Detect which cell encompasses the target text, then output its [x, y] center coordinate. 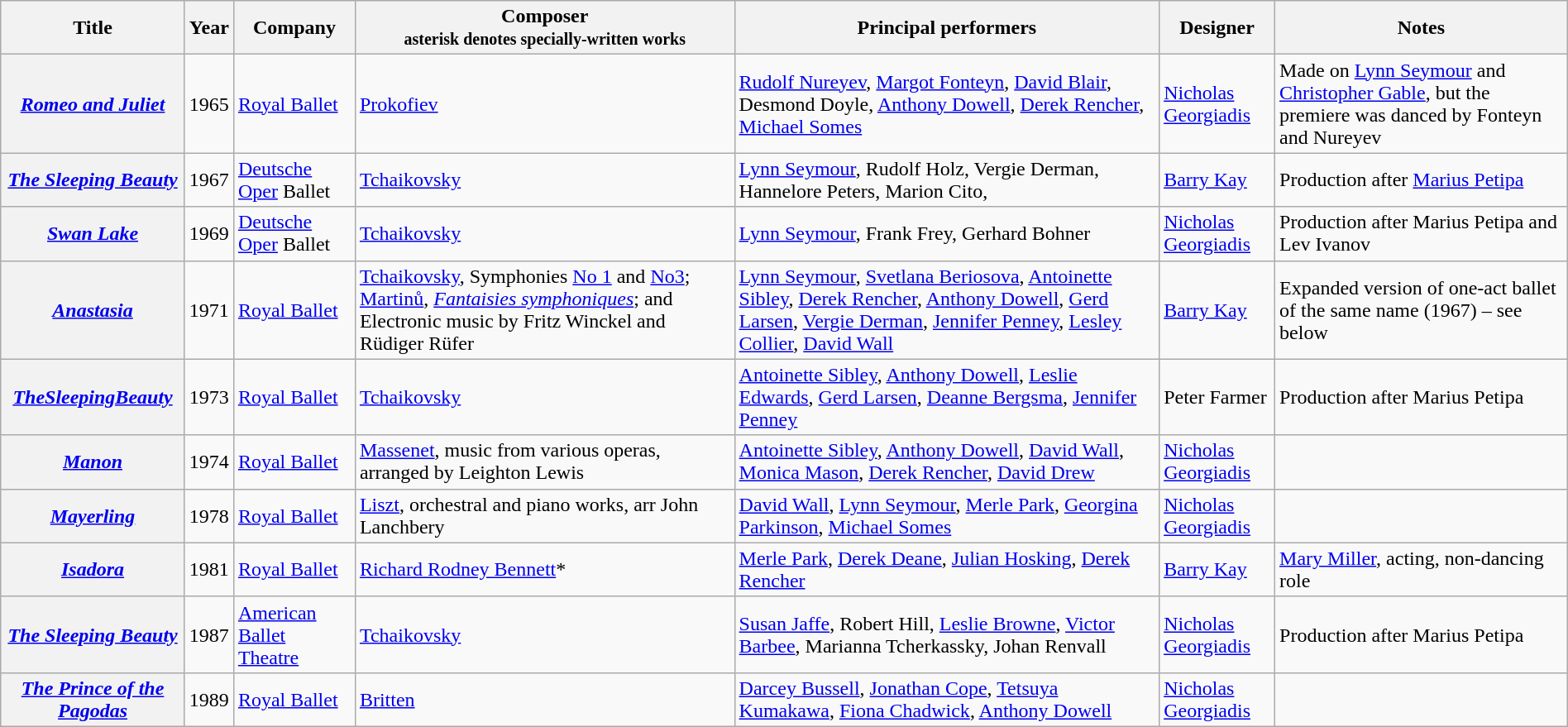
David Wall, Lynn Seymour, Merle Park, Georgina Parkinson, Michael Somes [947, 516]
Made on Lynn Seymour and Christopher Gable, but the premiere was danced by Fonteyn and Nureyev [1422, 104]
Lynn Seymour, Rudolf Holz, Vergie Derman, Hannelore Peters, Marion Cito, [947, 180]
Merle Park, Derek Deane, Julian Hosking, Derek Rencher [947, 569]
Liszt, orchestral and piano works, arr John Lanchbery [544, 516]
Principal performers [947, 28]
1978 [208, 516]
1987 [208, 634]
American Ballet Theatre [294, 634]
Designer [1217, 28]
Susan Jaffe, Robert Hill, Leslie Browne, Victor Barbee, Marianna Tcherkassky, Johan Renvall [947, 634]
Anastasia [93, 309]
Notes [1422, 28]
Swan Lake [93, 233]
Antoinette Sibley, Anthony Dowell, Leslie Edwards, Gerd Larsen, Deanne Bergsma, Jennifer Penney [947, 397]
Title [93, 28]
Romeo and Juliet [93, 104]
Composerasterisk denotes specially-written works [544, 28]
Tchaikovsky, Symphonies No 1 and No3; Martinů, Fantaisies symphoniques; and Electronic music by Fritz Winckel and Rüdiger Rüfer [544, 309]
1973 [208, 397]
Massenet, music from various operas, arranged by Leighton Lewis [544, 462]
Year [208, 28]
1969 [208, 233]
Britten [544, 700]
1981 [208, 569]
Rudolf Nureyev, Margot Fonteyn, David Blair, Desmond Doyle, Anthony Dowell, Derek Rencher, Michael Somes [947, 104]
Richard Rodney Bennett* [544, 569]
1974 [208, 462]
Mayerling [93, 516]
Prokofiev [544, 104]
1971 [208, 309]
1989 [208, 700]
Manon [93, 462]
Antoinette Sibley, Anthony Dowell, David Wall, Monica Mason, Derek Rencher, David Drew [947, 462]
TheSleepingBeauty [93, 397]
Production after Marius Petipa and Lev Ivanov [1422, 233]
The Prince of the Pagodas [93, 700]
Darcey Bussell, Jonathan Cope, Tetsuya Kumakawa, Fiona Chadwick, Anthony Dowell [947, 700]
Company [294, 28]
Isadora [93, 569]
1965 [208, 104]
Mary Miller, acting, non-dancing role [1422, 569]
1967 [208, 180]
Lynn Seymour, Frank Frey, Gerhard Bohner [947, 233]
Peter Farmer [1217, 397]
Expanded version of one-act ballet of the same name (1967) – see below [1422, 309]
